Return the (x, y) coordinate for the center point of the cell that contains the specified text.  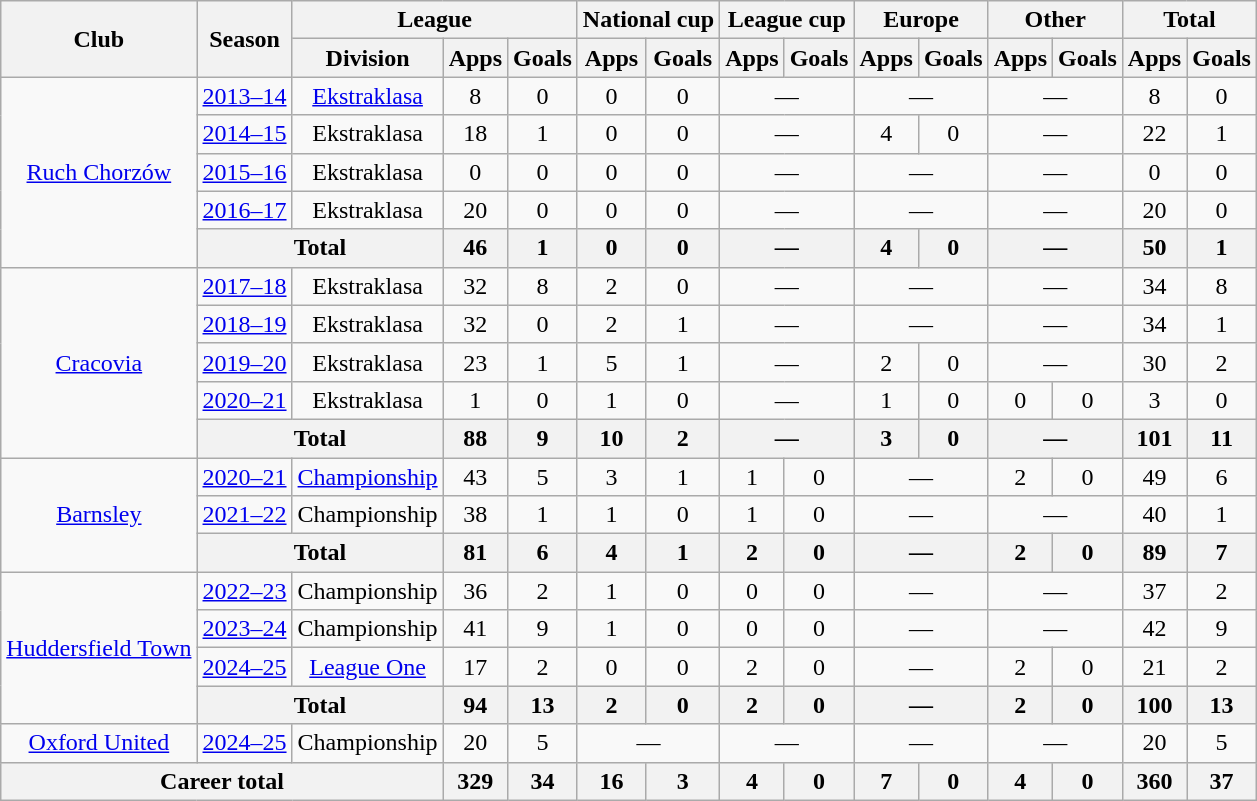
2016–17 (244, 210)
43 (475, 477)
329 (475, 781)
League (434, 20)
2014–15 (244, 134)
100 (1154, 705)
Division (368, 58)
2013–14 (244, 96)
17 (475, 667)
36 (475, 591)
42 (1154, 629)
2022–23 (244, 591)
46 (475, 248)
League cup (787, 20)
National cup (648, 20)
81 (475, 553)
2021–22 (244, 515)
Ruch Chorzów (99, 172)
2017–18 (244, 286)
18 (475, 134)
Europe (921, 20)
21 (1154, 667)
50 (1154, 248)
40 (1154, 515)
16 (611, 781)
10 (611, 438)
Other (1055, 20)
89 (1154, 553)
23 (475, 362)
Cracovia (99, 362)
49 (1154, 477)
Club (99, 39)
Season (244, 39)
360 (1154, 781)
88 (475, 438)
38 (475, 515)
Barnsley (99, 515)
2023–24 (244, 629)
11 (1222, 438)
30 (1154, 362)
94 (475, 705)
Career total (222, 781)
101 (1154, 438)
League One (368, 667)
22 (1154, 134)
Oxford United (99, 743)
2018–19 (244, 324)
41 (475, 629)
2015–16 (244, 172)
2019–20 (244, 362)
Huddersfield Town (99, 648)
